Detect which cell encompasses the target text, then output its (X, Y) center coordinate. 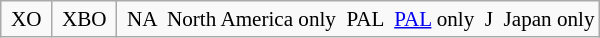
NA North America only PAL PAL only J Japan only (358, 18)
XO (26, 18)
XBO (84, 18)
